Scan for the cell matching the given text and deliver its [x, y] coordinate at center. 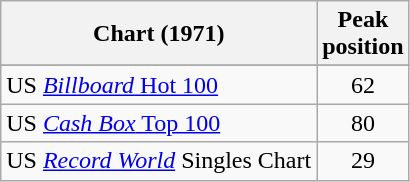
29 [363, 161]
80 [363, 123]
62 [363, 85]
US Cash Box Top 100 [159, 123]
Chart (1971) [159, 34]
Peakposition [363, 34]
US Record World Singles Chart [159, 161]
US Billboard Hot 100 [159, 85]
